Find where the given text appears and provide that cell's center as (X, Y) coordinate. 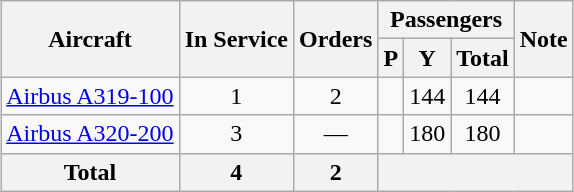
— (336, 134)
Passengers (446, 20)
In Service (236, 39)
P (391, 58)
Aircraft (90, 39)
Airbus A320-200 (90, 134)
Y (428, 58)
Orders (336, 39)
Note (544, 39)
3 (236, 134)
1 (236, 96)
Airbus A319-100 (90, 96)
4 (236, 172)
